Identify which cell holds the provided text, then report its [X, Y] central coordinate. 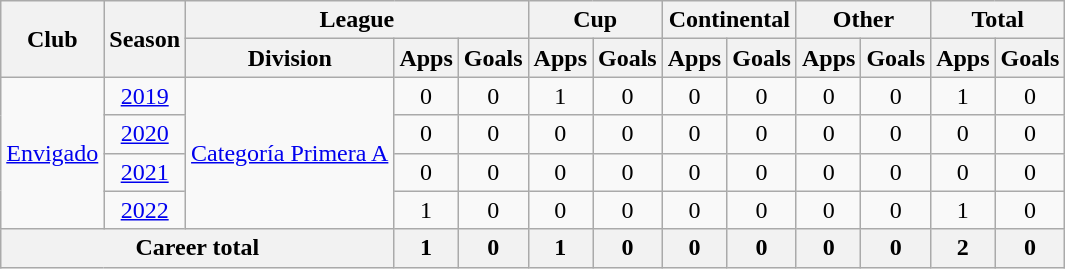
Season [145, 39]
League [358, 20]
2019 [145, 96]
Other [863, 20]
2020 [145, 134]
Cup [595, 20]
Club [52, 39]
2021 [145, 172]
2 [963, 248]
Total [998, 20]
Envigado [52, 153]
Career total [198, 248]
Categoría Primera A [290, 153]
2022 [145, 210]
Division [290, 58]
Continental [729, 20]
